Extract the (X, Y) coordinate from the center of the cell holding the provided text.  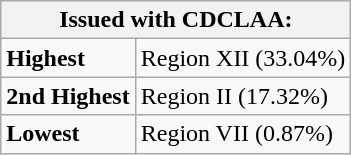
Region XII (33.04%) (243, 58)
Region VII (0.87%) (243, 134)
2nd Highest (68, 96)
Region II (17.32%) (243, 96)
Lowest (68, 134)
Issued with CDCLAA: (176, 20)
Highest (68, 58)
